Return [x, y] of the center of cell containing provided text 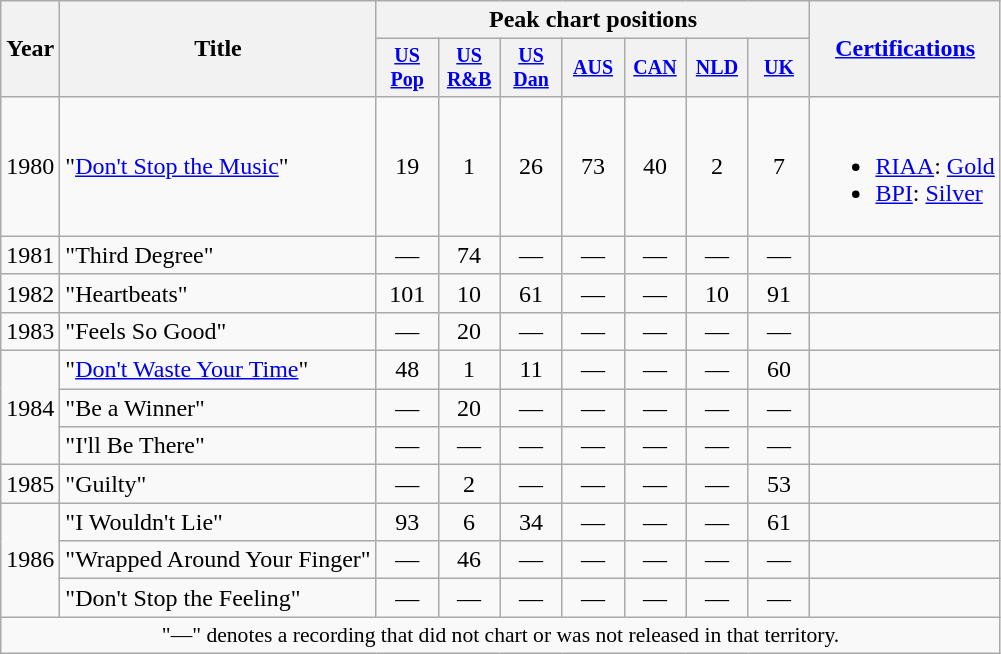
"Heartbeats" [218, 293]
"I Wouldn't Lie" [218, 522]
"Feels So Good" [218, 331]
60 [779, 370]
1980 [30, 166]
11 [531, 370]
93 [407, 522]
USDan [531, 68]
NLD [717, 68]
1985 [30, 484]
40 [655, 166]
1983 [30, 331]
AUS [593, 68]
CAN [655, 68]
53 [779, 484]
74 [469, 255]
"Wrapped Around Your Finger" [218, 560]
"Don't Stop the Feeling" [218, 598]
"I'll Be There" [218, 446]
19 [407, 166]
"—" denotes a recording that did not chart or was not released in that territory. [501, 635]
1982 [30, 293]
Peak chart positions [593, 20]
Certifications [905, 49]
73 [593, 166]
26 [531, 166]
7 [779, 166]
UK [779, 68]
91 [779, 293]
101 [407, 293]
1986 [30, 560]
48 [407, 370]
USR&B [469, 68]
"Don't Stop the Music" [218, 166]
Year [30, 49]
"Don't Waste Your Time" [218, 370]
"Third Degree" [218, 255]
6 [469, 522]
34 [531, 522]
US Pop [407, 68]
Title [218, 49]
46 [469, 560]
RIAA: GoldBPI: Silver [905, 166]
"Guilty" [218, 484]
1981 [30, 255]
"Be a Winner" [218, 408]
1984 [30, 408]
